Identify which cell holds the provided text, then report its [X, Y] central coordinate. 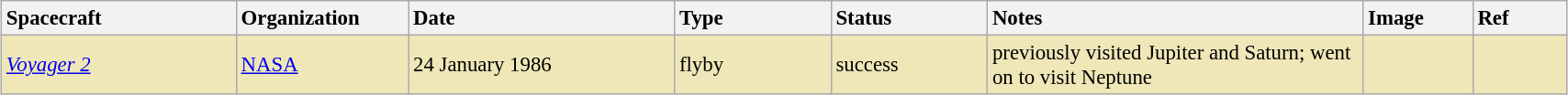
Voyager 2 [119, 66]
previously visited Jupiter and Saturn; went on to visit Neptune [1175, 66]
NASA [322, 66]
Organization [322, 18]
success [909, 66]
Notes [1175, 18]
flyby [753, 66]
24 January 1986 [542, 66]
Status [909, 18]
Image [1417, 18]
Spacecraft [119, 18]
Date [542, 18]
Ref [1519, 18]
Type [753, 18]
